Pinpoint the cell where the given text exists, returning its [x, y] midpoint coordinate. 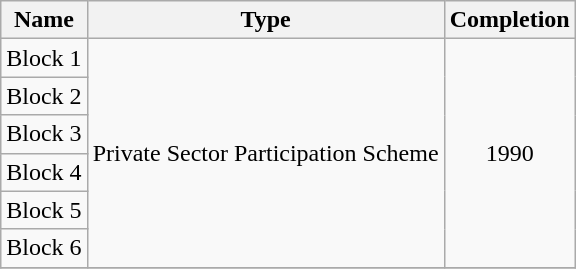
Name [44, 20]
Block 5 [44, 210]
Block 2 [44, 96]
Block 4 [44, 172]
Completion [510, 20]
Block 3 [44, 134]
Block 6 [44, 248]
Type [266, 20]
1990 [510, 153]
Block 1 [44, 58]
Private Sector Participation Scheme [266, 153]
